From the cell containing the given text, extract its center point as (X, Y) coordinate. 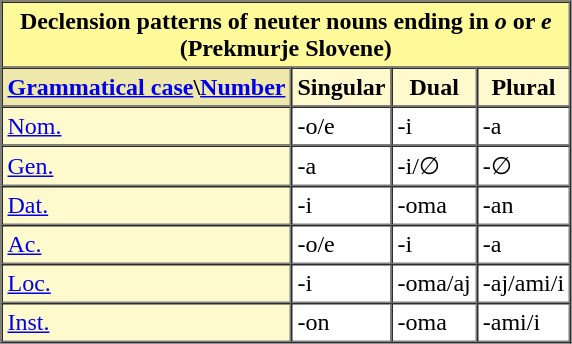
-ami/i (524, 322)
Dual (434, 88)
Nom. (147, 126)
-on (341, 322)
Loc. (147, 284)
-an (524, 206)
Declension patterns of neuter nouns ending in o or e(Prekmurje Slovene) (286, 35)
Inst. (147, 322)
-oma/aj (434, 284)
Ac. (147, 244)
Grammatical case\Number (147, 88)
-i/∅ (434, 166)
-aj/ami/i (524, 284)
Singular (341, 88)
Dat. (147, 206)
Gen. (147, 166)
-∅ (524, 166)
Plural (524, 88)
